Locate the cell with the specified text and output its [x, y] center coordinate. 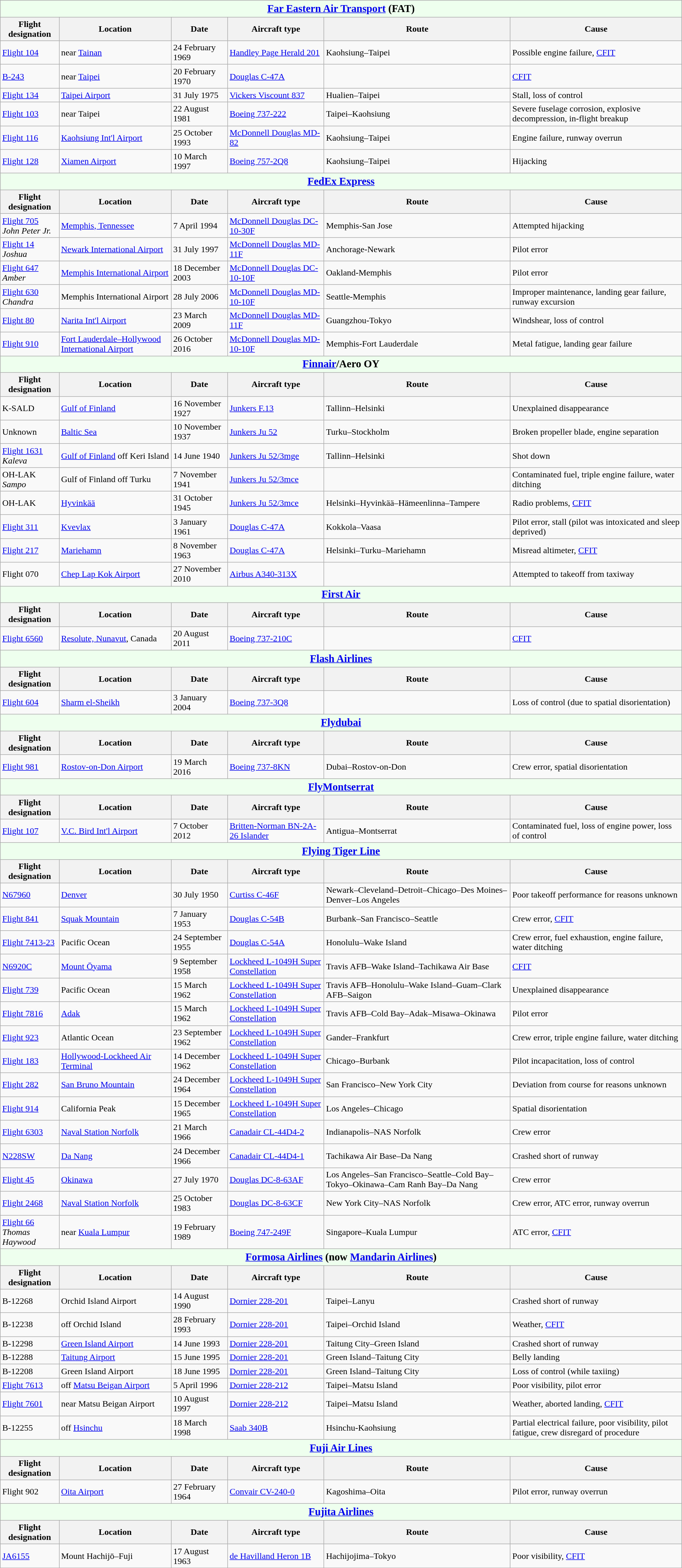
near Matsu Beigan Airport [115, 1404]
Far Eastern Air Transport (FAT) [341, 9]
Flight 311 [30, 527]
9 September 1958 [200, 966]
Taipei–Kaohsiung [417, 114]
near Tainan [115, 52]
Travis AFB–Honolulu–Wake Island–Guam–Clark AFB–Saigon [417, 990]
Severe fuselage corrosion, explosive decompression, in-flight breakup [596, 114]
Junkers F.13 [276, 408]
24 February 1969 [200, 52]
24 December 1966 [200, 1156]
B-12255 [30, 1428]
Flight 841 [30, 919]
off Orchid Island [115, 1325]
Newark–Cleveland–Detroit–Chicago–Des Moines–Denver–Los Angeles [417, 895]
28 July 2006 [200, 297]
20 August 2011 [200, 638]
Antigua–Montserrat [417, 831]
Unknown [30, 432]
Travis AFB–Wake Island–Tachikawa Air Base [417, 966]
Hachijojima–Tokyo [417, 1556]
Junkers Ju 52/3mge [276, 455]
18 December 2003 [200, 273]
25 October 1983 [200, 1203]
Kagoshima–Oita [417, 1492]
Resolute, Nunavut, Canada [115, 638]
Douglas C-54A [276, 942]
Flight 104 [30, 52]
Flight 128 [30, 161]
Flight 80 [30, 320]
Kaohsiung Int'l Airport [115, 138]
Indianapolis–NAS Norfolk [417, 1132]
Boeing 757-2Q8 [276, 161]
Burbank–San Francisco–Seattle [417, 919]
Pilot incapacitation, loss of control [596, 1061]
25 October 1993 [200, 138]
Narita Int'l Airport [115, 320]
Attempted to takeoff from taxiway [596, 574]
30 July 1950 [200, 895]
Radio problems, CFIT [596, 503]
15 June 1995 [200, 1357]
20 February 1970 [200, 77]
Flight 647Amber [30, 273]
7 April 1994 [200, 225]
Flight 914 [30, 1108]
McDonnell Douglas DC-10-30F [276, 225]
Kokkola–Vaasa [417, 527]
Misread altimeter, CFIT [596, 550]
B-12298 [30, 1344]
Flight 739 [30, 990]
Fujita Airlines [341, 1512]
Gulf of Finland off Keri Island [115, 455]
14 August 1990 [200, 1301]
Crew error, spatial disorientation [596, 767]
Flight 183 [30, 1061]
Flight 103 [30, 114]
22 August 1981 [200, 114]
Canadair CL-44D4-2 [276, 1132]
Mariehamn [115, 550]
California Peak [115, 1108]
Boeing 737-8KN [276, 767]
Gulf of Finland off Turku [115, 480]
17 August 1963 [200, 1556]
Partial electrical failure, poor visibility, pilot fatigue, crew disregard of procedure [596, 1428]
Flight 107 [30, 831]
Belly landing [596, 1357]
N67960 [30, 895]
Crew error, fuel exhaustion, engine failure, water ditching [596, 942]
18 March 1998 [200, 1428]
31 October 1945 [200, 503]
Flight 705John Peter Jr. [30, 225]
Atlantic Ocean [115, 1037]
JA6155 [30, 1556]
23 September 1962 [200, 1037]
Flight 217 [30, 550]
Flight 6560 [30, 638]
10 March 1997 [200, 161]
Formosa Airlines (now Mandarin Airlines) [341, 1257]
Memphis, Tennessee [115, 225]
off Matsu Beigan Airport [115, 1385]
Finnair/Aero OY [341, 364]
Mount Ōyama [115, 966]
N228SW [30, 1156]
Da Nang [115, 1156]
Poor visibility, CFIT [596, 1556]
7 November 1941 [200, 480]
7 January 1953 [200, 919]
16 November 1927 [200, 408]
Memphis-Fort Lauderdale [417, 344]
27 July 1970 [200, 1179]
Flight 7816 [30, 1014]
Contaminated fuel, triple engine failure, water ditching [596, 480]
First Air [341, 594]
Newark International Airport [115, 249]
Douglas DC-8-63CF [276, 1203]
Flight 282 [30, 1084]
K-SALD [30, 408]
27 November 2010 [200, 574]
Flash Airlines [341, 658]
Flying Tiger Line [341, 851]
Rostov-on-Don Airport [115, 767]
N6920C [30, 966]
Douglas C-54B [276, 919]
Flight 45 [30, 1179]
B-12208 [30, 1371]
Hualien–Taipei [417, 95]
Helsinki–Turku–Mariehamn [417, 550]
Crew error, ATC error, runway overrun [596, 1203]
McDonnell Douglas DC-10-10F [276, 273]
Handley Page Herald 201 [276, 52]
Boeing 737-222 [276, 114]
Shot down [596, 455]
24 September 1955 [200, 942]
7 October 2012 [200, 831]
26 October 2016 [200, 344]
Taipei Airport [115, 95]
Chicago–Burbank [417, 1061]
Orchid Island Airport [115, 1301]
Kvevlax [115, 527]
Chep Lap Kok Airport [115, 574]
Flight 1631Kaleva [30, 455]
Improper maintenance, landing gear failure, runway excursion [596, 297]
Mount Hachijō–Fuji [115, 1556]
14 June 1993 [200, 1344]
Flight 630Chandra [30, 297]
Boeing 737-3Q8 [276, 703]
Flight 910 [30, 344]
Spatial disorientation [596, 1108]
Britten-Norman BN-2A-26 Islander [276, 831]
Loss of control (due to spatial disorientation) [596, 703]
10 August 1997 [200, 1404]
10 November 1937 [200, 432]
off Hsinchu [115, 1428]
Fuji Air Lines [341, 1448]
B-243 [30, 77]
Poor takeoff performance for reasons unknown [596, 895]
Flight 902 [30, 1492]
Gulf of Finland [115, 408]
Sharm el-Sheikh [115, 703]
Flight 7601 [30, 1404]
Taitung Airport [115, 1357]
Tachikawa Air Base–Da Nang [417, 1156]
San Bruno Mountain [115, 1084]
Helsinki–Hyvinkää–Hämeenlinna–Tampere [417, 503]
Canadair CL-44D4-1 [276, 1156]
24 December 1964 [200, 1084]
Hollywood-Lockheed Air Terminal [115, 1061]
3 January 1961 [200, 527]
19 March 2016 [200, 767]
Adak [115, 1014]
Los Angeles–Chicago [417, 1108]
Airbus A340-313X [276, 574]
Stall, loss of control [596, 95]
15 December 1965 [200, 1108]
Douglas DC-8-63AF [276, 1179]
Anchorage-Newark [417, 249]
Weather, aborted landing, CFIT [596, 1404]
Taitung City–Green Island [417, 1344]
San Francisco–New York City [417, 1084]
B-12288 [30, 1357]
Curtiss C-46F [276, 895]
Memphis-San Jose [417, 225]
18 June 1995 [200, 1371]
Oita Airport [115, 1492]
21 March 1966 [200, 1132]
Engine failure, runway overrun [596, 138]
3 January 2004 [200, 703]
28 February 1993 [200, 1325]
19 February 1989 [200, 1232]
14 June 1940 [200, 455]
B-12238 [30, 1325]
Pilot error, stall (pilot was intoxicated and sleep deprived) [596, 527]
Flight 66Thomas Haywood [30, 1232]
de Havilland Heron 1B [276, 1556]
Weather, CFIT [596, 1325]
31 July 1975 [200, 95]
Seattle-Memphis [417, 297]
Denver [115, 895]
Flight 923 [30, 1037]
14 December 1962 [200, 1061]
Crew error, triple engine failure, water ditching [596, 1037]
Junkers Ju 52 [276, 432]
Fort Lauderdale–Hollywood International Airport [115, 344]
OH-LAKSampo [30, 480]
Flight 6303 [30, 1132]
Hyvinkää [115, 503]
Turku–Stockholm [417, 432]
Convair CV-240-0 [276, 1492]
FlyMontserrat [341, 787]
8 November 1963 [200, 550]
5 April 1996 [200, 1385]
Guangzhou-Tokyo [417, 320]
Hsinchu-Kaohsiung [417, 1428]
Crew error, CFIT [596, 919]
V.C. Bird Int'l Airport [115, 831]
Boeing 747-249F [276, 1232]
Saab 340B [276, 1428]
Flight 070 [30, 574]
Taipei–Orchid Island [417, 1325]
Poor visibility, pilot error [596, 1385]
Loss of control (while taxiing) [596, 1371]
Contaminated fuel, loss of engine power, loss of control [596, 831]
OH-LAK [30, 503]
Broken propeller blade, engine separation [596, 432]
Los Angeles–San Francisco–Seattle–Cold Bay–Tokyo–Okinawa–Cam Ranh Bay–Da Nang [417, 1179]
Flight 981 [30, 767]
Flight 116 [30, 138]
Xiamen Airport [115, 161]
Flydubai [341, 723]
Honolulu–Wake Island [417, 942]
Vickers Viscount 837 [276, 95]
Squak Mountain [115, 919]
Flight 134 [30, 95]
Flight 2468 [30, 1203]
Deviation from course for reasons unknown [596, 1084]
Taipei–Lanyu [417, 1301]
27 February 1964 [200, 1492]
Flight 604 [30, 703]
New York City–NAS Norfolk [417, 1203]
B-12268 [30, 1301]
23 March 2009 [200, 320]
31 July 1997 [200, 249]
near Kuala Lumpur [115, 1232]
Attempted hijacking [596, 225]
Boeing 737-210C [276, 638]
Flight 7413-23 [30, 942]
Flight 14Joshua [30, 249]
Windshear, loss of control [596, 320]
Oakland-Memphis [417, 273]
Possible engine failure, CFIT [596, 52]
ATC error, CFIT [596, 1232]
Okinawa [115, 1179]
Baltic Sea [115, 432]
Dubai–Rostov-on-Don [417, 767]
McDonnell Douglas MD-82 [276, 138]
Travis AFB–Cold Bay–Adak–Misawa–Okinawa [417, 1014]
Singapore–Kuala Lumpur [417, 1232]
Gander–Frankfurt [417, 1037]
Flight 7613 [30, 1385]
Hijacking [596, 161]
Pilot error, runway overrun [596, 1492]
Metal fatigue, landing gear failure [596, 344]
FedEx Express [341, 181]
